Scan for the cell matching the given text and deliver its [x, y] coordinate at center. 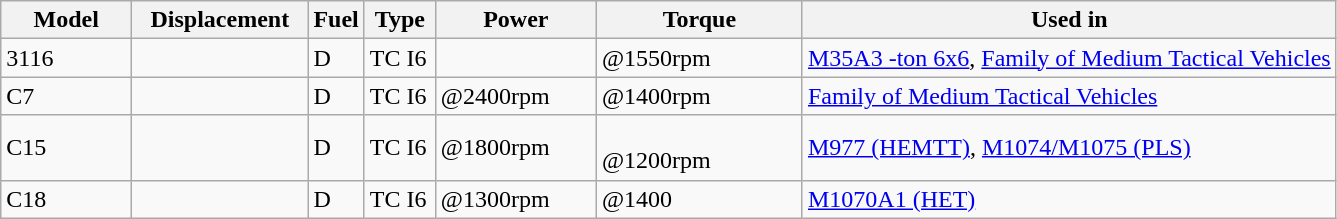
@1800rpm [516, 148]
@2400rpm [516, 96]
@1400rpm [699, 96]
Fuel [336, 20]
C18 [66, 199]
Used in [1069, 20]
Displacement [220, 20]
C15 [66, 148]
M1070A1 (HET) [1069, 199]
3116 [66, 58]
@1400 [699, 199]
Family of Medium Tactical Vehicles [1069, 96]
@1550rpm [699, 58]
M35A3 -ton 6x6, Family of Medium Tactical Vehicles [1069, 58]
M977 (HEMTT), M1074/M1075 (PLS) [1069, 148]
@1200rpm [699, 148]
@1300rpm [516, 199]
Model [66, 20]
Torque [699, 20]
Power [516, 20]
Type [400, 20]
C7 [66, 96]
